Find where the given text appears and provide that cell's center as (X, Y) coordinate. 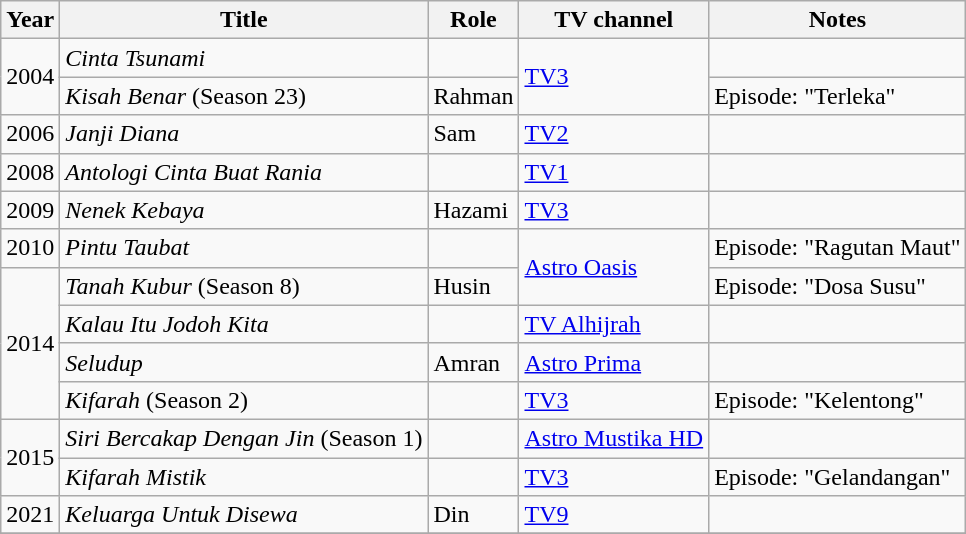
TV1 (614, 172)
Kisah Benar (Season 23) (244, 96)
Keluarga Untuk Disewa (244, 515)
Role (474, 20)
2015 (30, 457)
Din (474, 515)
Episode: "Kelentong" (838, 400)
Astro Oasis (614, 267)
Antologi Cinta Buat Rania (244, 172)
2010 (30, 248)
Pintu Taubat (244, 248)
Husin (474, 286)
Astro Prima (614, 362)
Kifarah Mistik (244, 477)
Notes (838, 20)
Amran (474, 362)
Kifarah (Season 2) (244, 400)
Episode: "Ragutan Maut" (838, 248)
Year (30, 20)
Tanah Kubur (Season 8) (244, 286)
Title (244, 20)
Episode: "Terleka" (838, 96)
TV9 (614, 515)
TV2 (614, 134)
Rahman (474, 96)
Cinta Tsunami (244, 58)
Siri Bercakap Dengan Jin (Season 1) (244, 438)
2006 (30, 134)
Nenek Kebaya (244, 210)
Seludup (244, 362)
TV channel (614, 20)
Sam (474, 134)
Astro Mustika HD (614, 438)
Janji Diana (244, 134)
Episode: "Dosa Susu" (838, 286)
2008 (30, 172)
TV Alhijrah (614, 324)
Hazami (474, 210)
2021 (30, 515)
Kalau Itu Jodoh Kita (244, 324)
2009 (30, 210)
2014 (30, 343)
Episode: "Gelandangan" (838, 477)
2004 (30, 77)
